Pinpoint the cell where the given text exists, returning its (x, y) midpoint coordinate. 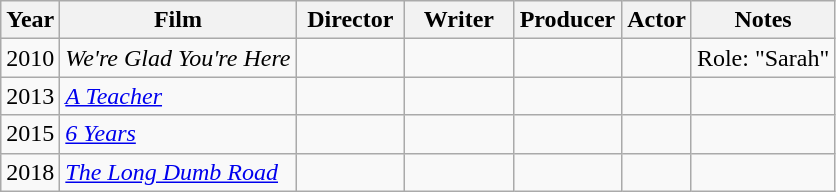
Notes (762, 20)
6 Years (178, 134)
A Teacher (178, 96)
Role: "Sarah" (762, 58)
Film (178, 20)
2015 (30, 134)
We're Glad You're Here (178, 58)
Writer (460, 20)
2010 (30, 58)
The Long Dumb Road (178, 172)
Director (350, 20)
2013 (30, 96)
Actor (657, 20)
2018 (30, 172)
Producer (568, 20)
Year (30, 20)
